Find where the given text appears and provide that cell's center as (X, Y) coordinate. 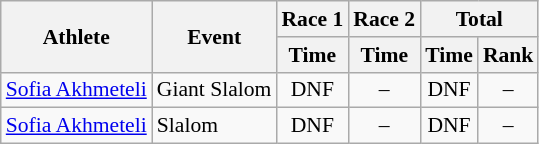
Race 1 (312, 19)
Giant Slalom (214, 90)
Race 2 (384, 19)
Total (479, 19)
Slalom (214, 126)
Event (214, 36)
Athlete (76, 36)
Rank (508, 55)
